Search for the cell housing the specified text and yield its (X, Y) center coordinate. 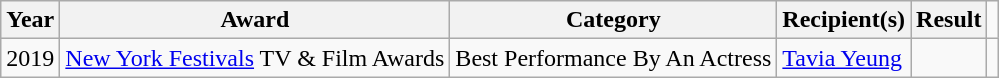
Best Performance By An Actress (614, 58)
2019 (30, 58)
Category (614, 20)
New York Festivals TV & Film Awards (255, 58)
Tavia Yeung (844, 58)
Result (949, 20)
Year (30, 20)
Recipient(s) (844, 20)
Award (255, 20)
